Identify which cell holds the provided text, then report its (x, y) central coordinate. 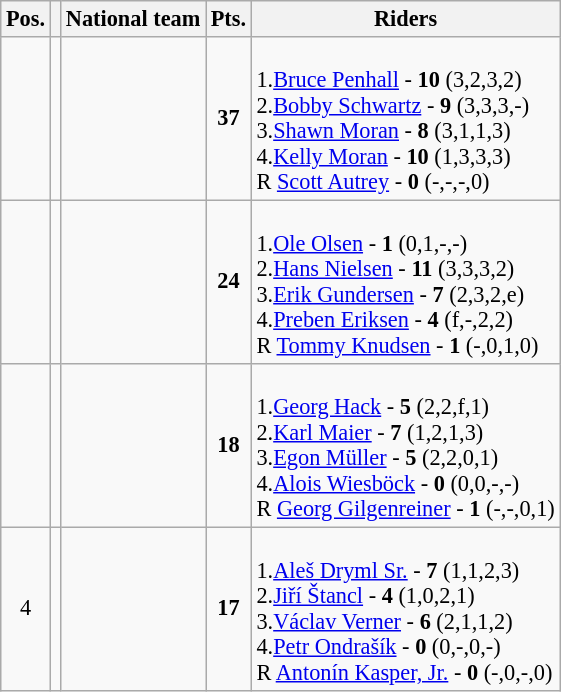
National team (134, 19)
1.Bruce Penhall - 10 (3,2,3,2) 2.Bobby Schwartz - 9 (3,3,3,-) 3.Shawn Moran - 8 (3,1,1,3) 4.Kelly Moran - 10 (1,3,3,3) R Scott Autrey - 0 (-,-,-,0) (406, 118)
1.Georg Hack - 5 (2,2,f,1) 2.Karl Maier - 7 (1,2,1,3) 3.Egon Müller - 5 (2,2,0,1) 4.Alois Wiesböck - 0 (0,0,-,-) R Georg Gilgenreiner - 1 (-,-,0,1) (406, 444)
17 (229, 608)
Pts. (229, 19)
Riders (406, 19)
4 (26, 608)
Pos. (26, 19)
24 (229, 282)
1.Ole Olsen - 1 (0,1,-,-) 2.Hans Nielsen - 11 (3,3,3,2) 3.Erik Gundersen - 7 (2,3,2,e) 4.Preben Eriksen - 4 (f,-,2,2) R Tommy Knudsen - 1 (-,0,1,0) (406, 282)
37 (229, 118)
18 (229, 444)
